Determine the (X, Y) coordinate at the center of the cell enclosing the given text.  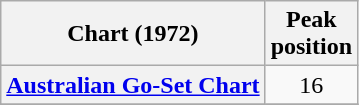
16 (311, 85)
Chart (1972) (133, 34)
Peakposition (311, 34)
Australian Go-Set Chart (133, 85)
